Determine the [X, Y] coordinate at the center of the cell enclosing the given text.  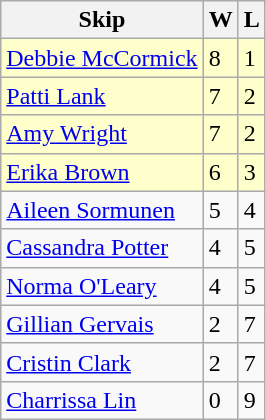
L [252, 20]
W [220, 20]
Patti Lank [102, 96]
Charrissa Lin [102, 400]
Aileen Sormunen [102, 210]
9 [252, 400]
6 [220, 172]
Debbie McCormick [102, 58]
8 [220, 58]
Cristin Clark [102, 362]
Cassandra Potter [102, 248]
Gillian Gervais [102, 324]
Amy Wright [102, 134]
Erika Brown [102, 172]
1 [252, 58]
Skip [102, 20]
0 [220, 400]
Norma O'Leary [102, 286]
3 [252, 172]
